From the cell containing the given text, extract its center point as (x, y) coordinate. 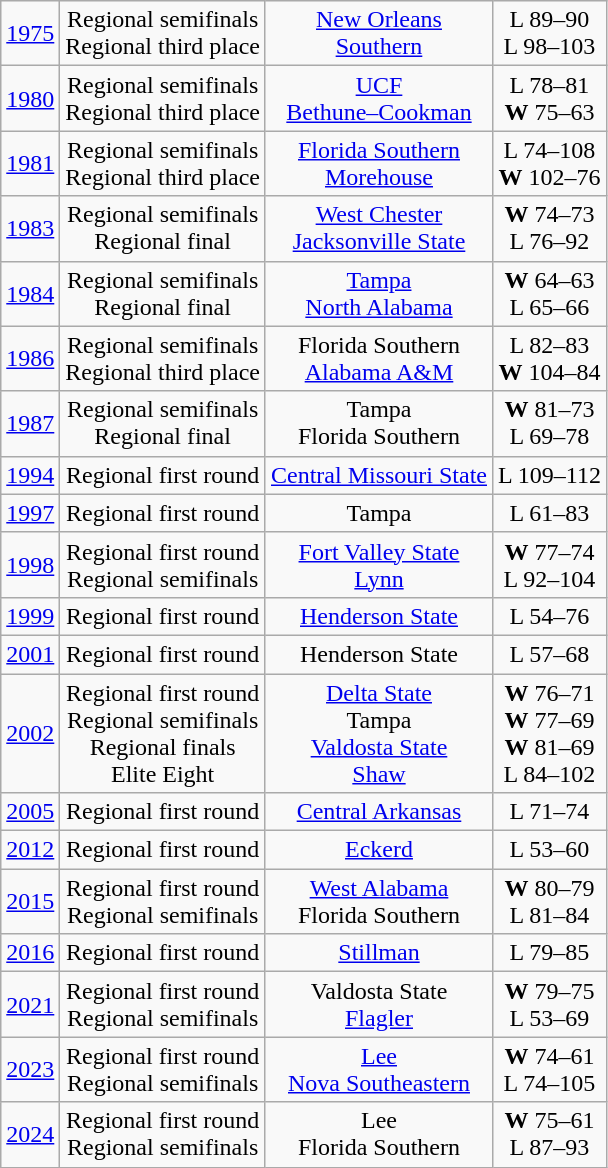
TampaFlorida Southern (378, 424)
1994 (30, 475)
Florida SouthernAlabama A&M (378, 358)
2012 (30, 850)
Central Arkansas (378, 812)
2023 (30, 1070)
Central Missouri State (378, 475)
Regional first roundRegional semifinalsRegional finalsElite Eight (163, 734)
1975 (30, 34)
2016 (30, 953)
2015 (30, 902)
1984 (30, 294)
Tampa (378, 513)
2001 (30, 654)
Delta StateTampaValdosta StateShaw (378, 734)
Florida SouthernMorehouse (378, 164)
W 75–61L 87–93 (550, 1134)
L 54–76 (550, 616)
1981 (30, 164)
New OrleansSouthern (378, 34)
L 109–112 (550, 475)
1987 (30, 424)
1999 (30, 616)
L 71–74 (550, 812)
W 77–74L 92–104 (550, 564)
LeeNova Southeastern (378, 1070)
L 74–108W 102–76 (550, 164)
1986 (30, 358)
Valdosta StateFlagler (378, 1004)
W 81–73L 69–78 (550, 424)
West ChesterJacksonville State (378, 228)
2021 (30, 1004)
1983 (30, 228)
W 76–71W 77–69W 81–69L 84–102 (550, 734)
L 61–83 (550, 513)
Stillman (378, 953)
W 79–75L 53–69 (550, 1004)
L 57–68 (550, 654)
LeeFlorida Southern (378, 1134)
2005 (30, 812)
W 74–61L 74–105 (550, 1070)
W 80–79L 81–84 (550, 902)
2024 (30, 1134)
W 64–63L 65–66 (550, 294)
L 78–81W 75–63 (550, 98)
L 79–85 (550, 953)
Fort Valley StateLynn (378, 564)
L 53–60 (550, 850)
TampaNorth Alabama (378, 294)
1998 (30, 564)
1980 (30, 98)
West AlabamaFlorida Southern (378, 902)
1997 (30, 513)
W 74–73L 76–92 (550, 228)
Eckerd (378, 850)
2002 (30, 734)
UCFBethune–Cookman (378, 98)
L 82–83W 104–84 (550, 358)
L 89–90L 98–103 (550, 34)
